Locate the cell with the specified text and output its (x, y) center coordinate. 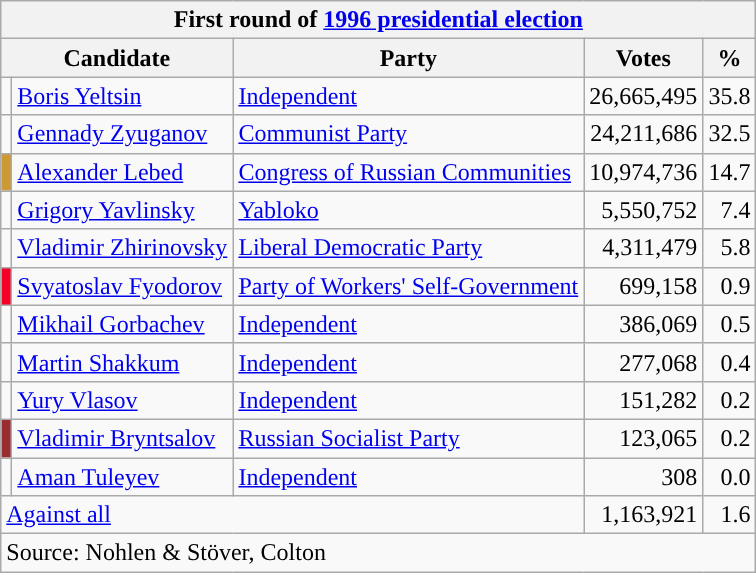
Mikhail Gorbachev (122, 324)
4,311,479 (644, 248)
Martin Shakkum (122, 362)
Votes (644, 58)
123,065 (644, 438)
Source: Nohlen & Stöver, Colton (378, 553)
Party (408, 58)
7.4 (730, 210)
Boris Yeltsin (122, 96)
Candidate (117, 58)
151,282 (644, 400)
0.0 (730, 477)
0.4 (730, 362)
24,211,686 (644, 134)
% (730, 58)
277,068 (644, 362)
35.8 (730, 96)
Yabloko (408, 210)
Congress of Russian Communities (408, 172)
Grigory Yavlinsky (122, 210)
Communist Party (408, 134)
Liberal Democratic Party (408, 248)
1,163,921 (644, 515)
Russian Socialist Party (408, 438)
1.6 (730, 515)
26,665,495 (644, 96)
Party of Workers' Self-Government (408, 286)
308 (644, 477)
Vladimir Zhirinovsky (122, 248)
10,974,736 (644, 172)
Against all (292, 515)
Vladimir Bryntsalov (122, 438)
First round of 1996 presidential election (378, 20)
386,069 (644, 324)
32.5 (730, 134)
5,550,752 (644, 210)
Yury Vlasov (122, 400)
Svyatoslav Fyodorov (122, 286)
5.8 (730, 248)
0.5 (730, 324)
Gennady Zyuganov (122, 134)
14.7 (730, 172)
Aman Tuleyev (122, 477)
699,158 (644, 286)
Alexander Lebed (122, 172)
0.9 (730, 286)
